Locate the cell with the specified text and output its [X, Y] center coordinate. 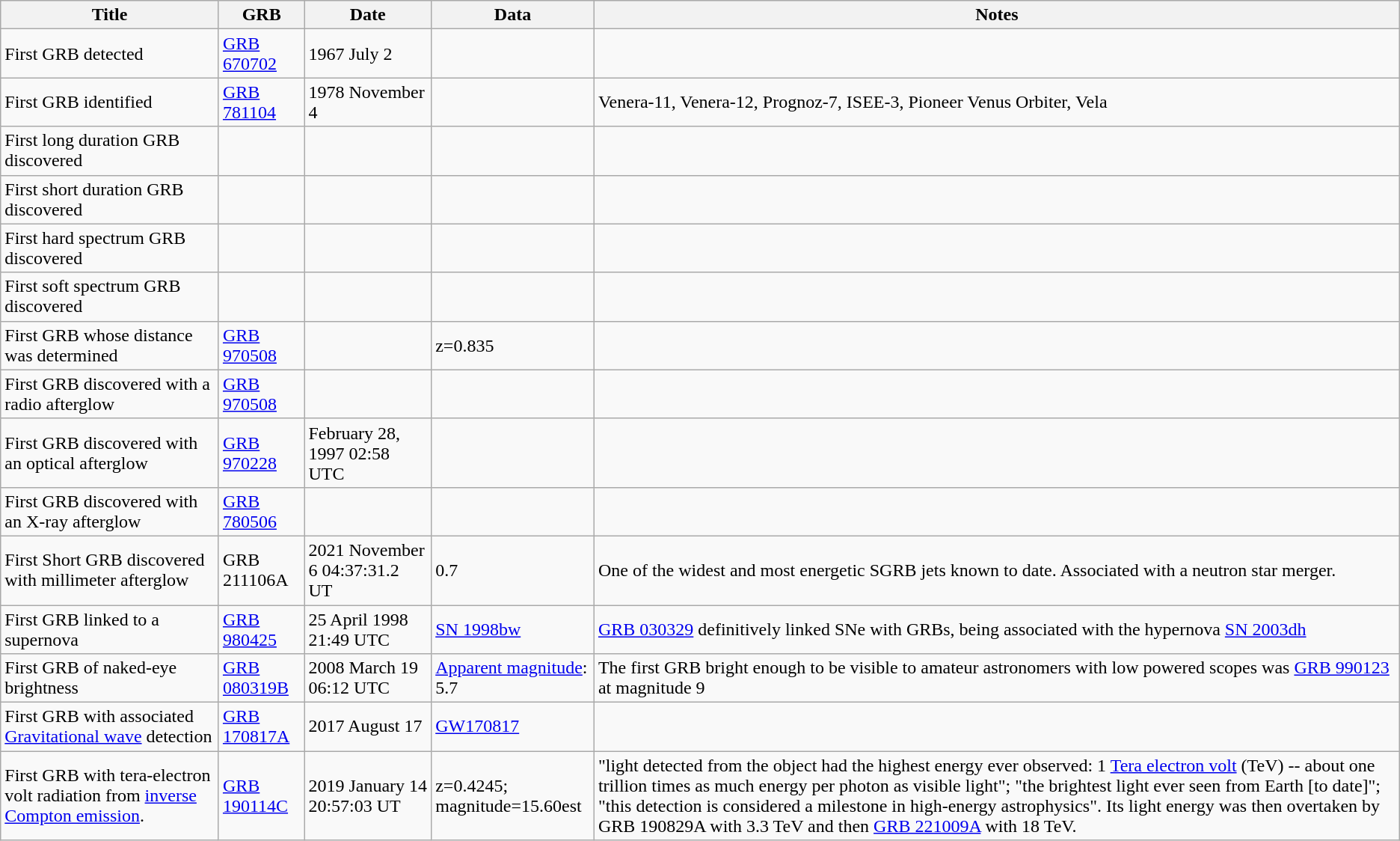
GRB 080319B [261, 678]
GRB 980425 [261, 629]
The first GRB bright enough to be visible to amateur astronomers with low powered scopes was GRB 990123 at magnitude 9 [996, 678]
Data [513, 15]
1967 July 2 [368, 54]
z=0.835 [513, 346]
Notes [996, 15]
GRB 211106A [261, 570]
First soft spectrum GRB discovered [110, 296]
2017 August 17 [368, 727]
GRB 780506 [261, 512]
First GRB discovered with a radio afterglow [110, 394]
z=0.4245;magnitude=15.60est [513, 796]
First short duration GRB discovered [110, 199]
GRB 190114C [261, 796]
First Short GRB discovered with millimeter afterglow [110, 570]
First hard spectrum GRB discovered [110, 248]
One of the widest and most energetic SGRB jets known to date. Associated with a neutron star merger. [996, 570]
First GRB of naked-eye brightness [110, 678]
GRB [261, 15]
GRB 970228 [261, 453]
GRB 670702 [261, 54]
GW170817 [513, 727]
First GRB linked to a supernova [110, 629]
25 April 1998 21:49 UTC [368, 629]
SN 1998bw [513, 629]
First GRB discovered with an X-ray afterglow [110, 512]
Title [110, 15]
1978 November 4 [368, 102]
Venera-11, Venera-12, Prognoz-7, ISEE-3, Pioneer Venus Orbiter, Vela [996, 102]
First GRB identified [110, 102]
First GRB with tera-electron volt radiation from inverse Compton emission. [110, 796]
First GRB discovered with an optical afterglow [110, 453]
GRB 781104 [261, 102]
First GRB whose distance was determined [110, 346]
First GRB with associated Gravitational wave detection [110, 727]
Apparent magnitude: 5.7 [513, 678]
GRB 030329 definitively linked SNe with GRBs, being associated with the hypernova SN 2003dh [996, 629]
2019 January 14 20:57:03 UT [368, 796]
GRB 170817A [261, 727]
February 28, 1997 02:58 UTC [368, 453]
0.7 [513, 570]
2008 March 19 06:12 UTC [368, 678]
First long duration GRB discovered [110, 151]
2021 November 6 04:37:31.2 UT [368, 570]
Date [368, 15]
First GRB detected [110, 54]
